Pinpoint the cell where the given text exists, returning its [X, Y] midpoint coordinate. 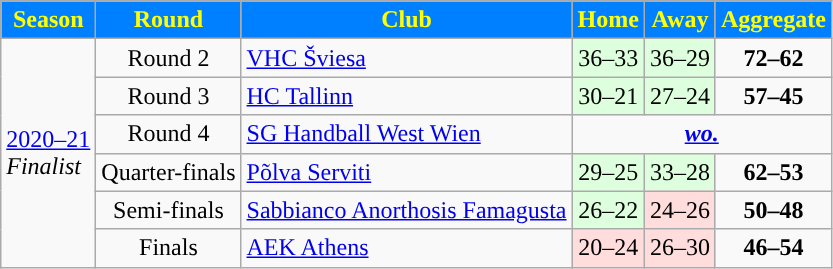
46–54 [773, 248]
36–29 [680, 58]
20–24 [608, 248]
62–53 [773, 172]
72–62 [773, 58]
57–45 [773, 96]
Round 4 [168, 134]
Põlva Serviti [406, 172]
AEK Athens [406, 248]
wo. [702, 134]
50–48 [773, 210]
24–26 [680, 210]
Semi-finals [168, 210]
36–33 [608, 58]
29–25 [608, 172]
HC Tallinn [406, 96]
26–22 [608, 210]
26–30 [680, 248]
Round [168, 20]
SG Handball West Wien [406, 134]
Sabbianco Anorthosis Famagusta [406, 210]
Quarter-finals [168, 172]
2020–21 Finalist [48, 153]
Round 2 [168, 58]
Round 3 [168, 96]
33–28 [680, 172]
Away [680, 20]
Home [608, 20]
30–21 [608, 96]
27–24 [680, 96]
VHC Šviesa [406, 58]
Finals [168, 248]
Club [406, 20]
Aggregate [773, 20]
Season [48, 20]
